Extract the (X, Y) coordinate from the center of the cell holding the provided text.  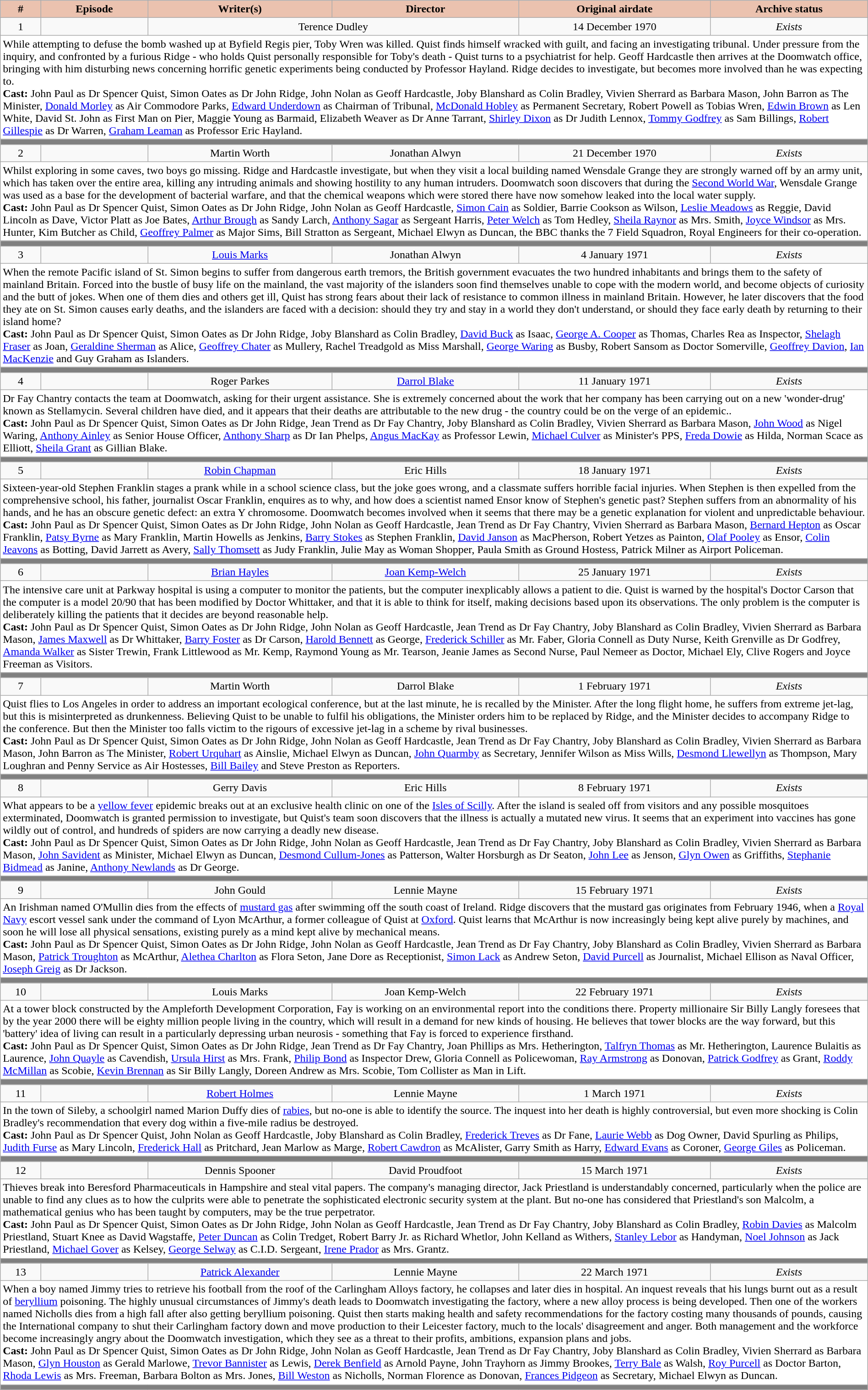
Roger Parkes (240, 381)
4 (21, 381)
25 January 1971 (614, 572)
1 February 1971 (614, 686)
Brian Hayles (240, 572)
5 (21, 471)
Robin Chapman (240, 471)
10 (21, 991)
15 February 1971 (614, 890)
11 January 1971 (614, 381)
Dennis Spooner (240, 1170)
18 January 1971 (614, 471)
Director (426, 9)
8 February 1971 (614, 788)
8 (21, 788)
11 (21, 1093)
13 (21, 1272)
6 (21, 572)
3 (21, 255)
22 February 1971 (614, 991)
Episode (94, 9)
1 (21, 27)
1 March 1971 (614, 1093)
14 December 1970 (614, 27)
John Gould (240, 890)
Robert Holmes (240, 1093)
9 (21, 890)
21 December 1970 (614, 153)
# (21, 9)
12 (21, 1170)
7 (21, 686)
Patrick Alexander (240, 1272)
Archive status (789, 9)
22 March 1971 (614, 1272)
2 (21, 153)
Writer(s) (240, 9)
David Proudfoot (426, 1170)
Gerry Davis (240, 788)
4 January 1971 (614, 255)
Terence Dudley (333, 27)
15 March 1971 (614, 1170)
Original airdate (614, 9)
